Extract the [x, y] coordinate from the center of the cell holding the provided text.  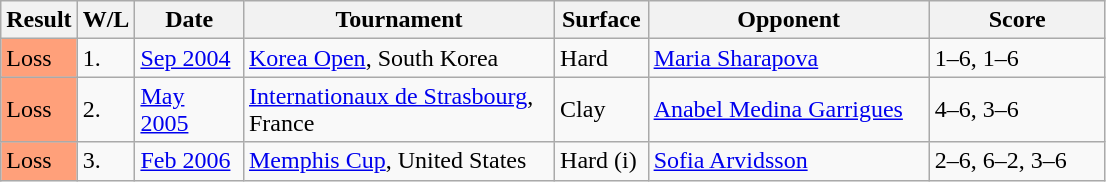
Tournament [398, 20]
W/L [106, 20]
Score [1017, 20]
Internationaux de Strasbourg, France [398, 110]
Hard [602, 58]
2. [106, 110]
Maria Sharapova [788, 58]
Result [39, 20]
Feb 2006 [190, 161]
1–6, 1–6 [1017, 58]
Surface [602, 20]
Sofia Arvidsson [788, 161]
Date [190, 20]
1. [106, 58]
May 2005 [190, 110]
3. [106, 161]
Sep 2004 [190, 58]
4–6, 3–6 [1017, 110]
Opponent [788, 20]
Hard (i) [602, 161]
2–6, 6–2, 3–6 [1017, 161]
Anabel Medina Garrigues [788, 110]
Memphis Cup, United States [398, 161]
Clay [602, 110]
Korea Open, South Korea [398, 58]
